For the text-containing cell, return its midpoint in [x, y] coordinate format. 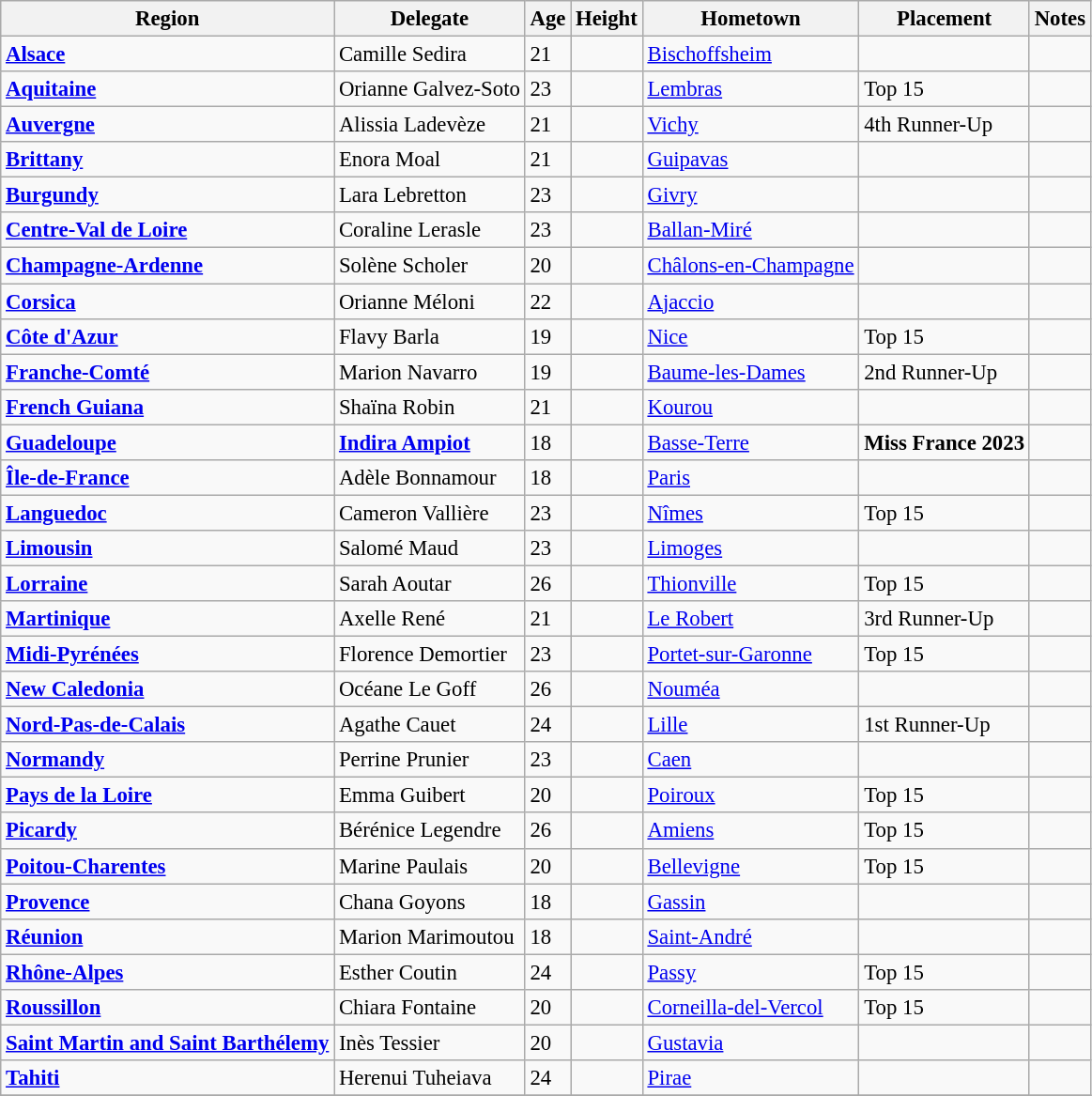
Saint Martin and Saint Barthélemy [167, 1042]
Burgundy [167, 195]
Portet-sur-Garonne [751, 655]
Height [607, 19]
Hometown [751, 19]
22 [548, 301]
Poitou-Charentes [167, 866]
Franche-Comté [167, 372]
Réunion [167, 936]
Picardy [167, 831]
French Guiana [167, 407]
Axelle René [430, 619]
Roussillon [167, 1008]
Océane Le Goff [430, 689]
3rd Runner-Up [945, 619]
Marine Paulais [430, 866]
Inès Tessier [430, 1042]
Nîmes [751, 513]
Bellevigne [751, 866]
Lembras [751, 89]
Thionville [751, 583]
Marion Marimoutou [430, 936]
Guadeloupe [167, 442]
Sarah Aoutar [430, 583]
Languedoc [167, 513]
Caen [751, 760]
Lorraine [167, 583]
2nd Runner-Up [945, 372]
Nouméa [751, 689]
Ballan-Miré [751, 230]
Orianne Galvez-Soto [430, 89]
Midi-Pyrénées [167, 655]
Centre-Val de Loire [167, 230]
Limousin [167, 548]
Baume-les-Dames [751, 372]
Lille [751, 725]
Salomé Maud [430, 548]
Corsica [167, 301]
Chiara Fontaine [430, 1008]
Île-de-France [167, 478]
Region [167, 19]
Lara Lebretton [430, 195]
Miss France 2023 [945, 442]
Guipavas [751, 160]
Placement [945, 19]
Indira Ampiot [430, 442]
Amiens [751, 831]
Camille Sedira [430, 54]
Rhône-Alpes [167, 972]
Basse-Terre [751, 442]
Nord-Pas-de-Calais [167, 725]
Alissia Ladevèze [430, 125]
Passy [751, 972]
New Caledonia [167, 689]
Solène Scholer [430, 266]
Florence Demortier [430, 655]
Corneilla-del-Vercol [751, 1008]
Agathe Cauet [430, 725]
Perrine Prunier [430, 760]
Provence [167, 902]
Limoges [751, 548]
Auvergne [167, 125]
Flavy Barla [430, 336]
Emma Guibert [430, 795]
Paris [751, 478]
Poiroux [751, 795]
Gustavia [751, 1042]
Martinique [167, 619]
Chana Goyons [430, 902]
Adèle Bonnamour [430, 478]
Givry [751, 195]
Esther Coutin [430, 972]
Côte d'Azur [167, 336]
Vichy [751, 125]
Gassin [751, 902]
Aquitaine [167, 89]
Cameron Vallière [430, 513]
Bérénice Legendre [430, 831]
Delegate [430, 19]
Bischoffsheim [751, 54]
Orianne Méloni [430, 301]
Champagne-Ardenne [167, 266]
Nice [751, 336]
Enora Moal [430, 160]
Herenui Tuheiava [430, 1078]
Age [548, 19]
Notes [1059, 19]
Coraline Lerasle [430, 230]
Tahiti [167, 1078]
Marion Navarro [430, 372]
Normandy [167, 760]
Ajaccio [751, 301]
Alsace [167, 54]
1st Runner-Up [945, 725]
Brittany [167, 160]
Le Robert [751, 619]
Saint-André [751, 936]
4th Runner-Up [945, 125]
Pirae [751, 1078]
Shaïna Robin [430, 407]
Châlons-en-Champagne [751, 266]
Kourou [751, 407]
Pays de la Loire [167, 795]
